Find where the given text appears and provide that cell's center as (x, y) coordinate. 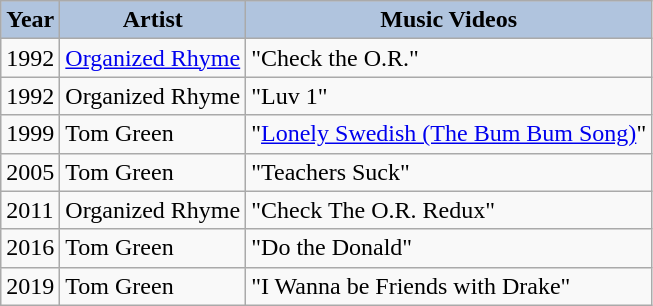
2011 (30, 210)
Music Videos (449, 20)
"Do the Donald" (449, 248)
Artist (153, 20)
"Check the O.R." (449, 58)
2016 (30, 248)
Year (30, 20)
1999 (30, 134)
2019 (30, 286)
"Teachers Suck" (449, 172)
"Luv 1" (449, 96)
"Lonely Swedish (The Bum Bum Song)" (449, 134)
"Check The O.R. Redux" (449, 210)
"I Wanna be Friends with Drake" (449, 286)
2005 (30, 172)
